Determine the [X, Y] coordinate at the center of the cell enclosing the given text.  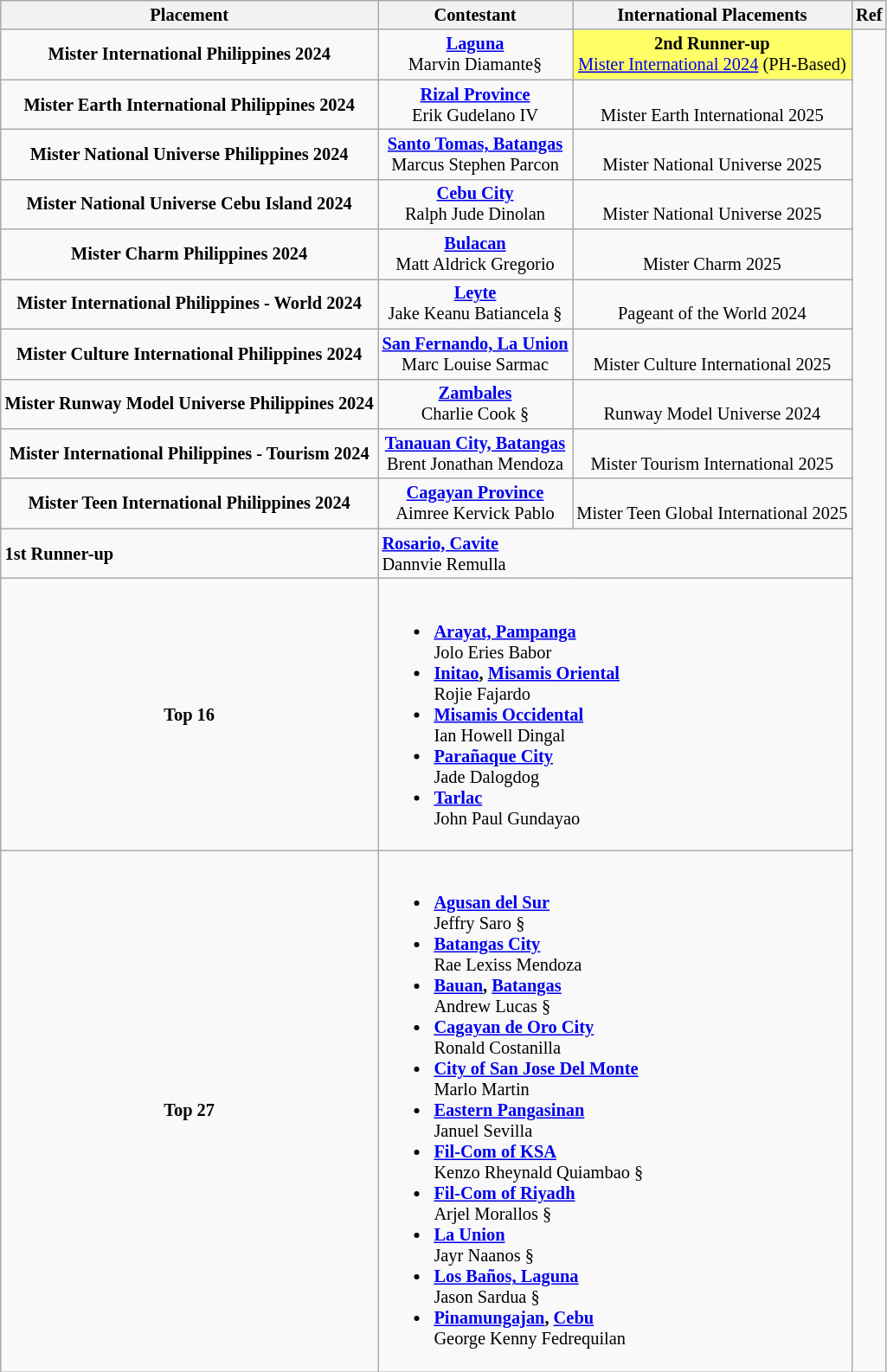
Rizal Province Erik Gudelano IV [476, 105]
Mister Charm 2025 [713, 254]
Bulacan Matt Aldrick Gregorio [476, 254]
Top 16 [190, 714]
Tanauan City, Batangas Brent Jonathan Mendoza [476, 453]
Ref [869, 15]
Mister Charm Philippines 2024 [190, 254]
Mister Runway Model Universe Philippines 2024 [190, 404]
Laguna Marvin Diamante§ [476, 54]
Mister Earth International 2025 [713, 105]
San Fernando, La Union Marc Louise Sarmac [476, 354]
Mister National Universe Cebu Island 2024 [190, 204]
Mister International Philippines - World 2024 [190, 304]
Mister Culture International 2025 [713, 354]
Mister Teen Global International 2025 [713, 503]
Zambales Charlie Cook § [476, 404]
Top 27 [190, 1111]
Mister Tourism International 2025 [713, 453]
Cebu City Ralph Jude Dinolan [476, 204]
Santo Tomas, Batangas Marcus Stephen Parcon [476, 154]
Mister International Philippines - Tourism 2024 [190, 453]
Cagayan Province Aimree Kervick Pablo [476, 503]
Contestant [476, 15]
Mister Earth International Philippines 2024 [190, 105]
Mister International Philippines 2024 [190, 54]
Mister Teen International Philippines 2024 [190, 503]
Mister Culture International Philippines 2024 [190, 354]
Pageant of the World 2024 [713, 304]
2nd Runner-upMister International 2024 (PH-Based) [713, 54]
Rosario, CaviteDannvie Remulla [615, 554]
Placement [190, 15]
Runway Model Universe 2024 [713, 404]
1st Runner-up [190, 554]
Leyte Jake Keanu Batiancela § [476, 304]
International Placements [713, 15]
Mister National Universe Philippines 2024 [190, 154]
